Detect which cell encompasses the target text, then output its (X, Y) center coordinate. 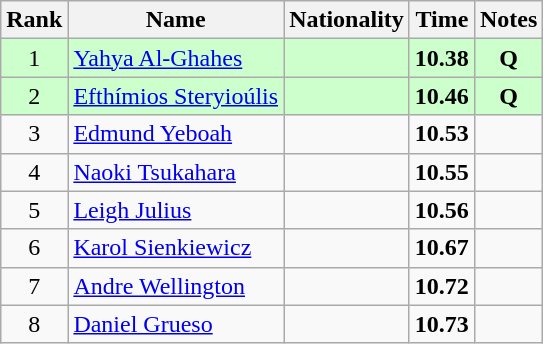
5 (34, 210)
6 (34, 248)
Karol Sienkiewicz (176, 248)
8 (34, 324)
Leigh Julius (176, 210)
Daniel Grueso (176, 324)
10.53 (442, 134)
Andre Wellington (176, 286)
Nationality (347, 20)
Name (176, 20)
Time (442, 20)
10.56 (442, 210)
10.38 (442, 58)
Edmund Yeboah (176, 134)
Yahya Al-Ghahes (176, 58)
10.72 (442, 286)
2 (34, 96)
10.67 (442, 248)
10.73 (442, 324)
7 (34, 286)
10.46 (442, 96)
Naoki Tsukahara (176, 172)
10.55 (442, 172)
4 (34, 172)
Notes (508, 20)
3 (34, 134)
1 (34, 58)
Efthímios Steryioúlis (176, 96)
Rank (34, 20)
